Determine the [X, Y] coordinate at the center of the cell enclosing the given text.  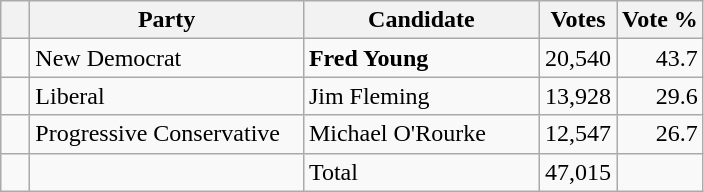
Vote % [660, 20]
Votes [578, 20]
26.7 [660, 134]
47,015 [578, 172]
Party [167, 20]
Progressive Conservative [167, 134]
Michael O'Rourke [421, 134]
Liberal [167, 96]
12,547 [578, 134]
29.6 [660, 96]
43.7 [660, 58]
Candidate [421, 20]
Fred Young [421, 58]
20,540 [578, 58]
Jim Fleming [421, 96]
Total [421, 172]
New Democrat [167, 58]
13,928 [578, 96]
